Return the (x, y) coordinate for the center point of the cell that contains the specified text.  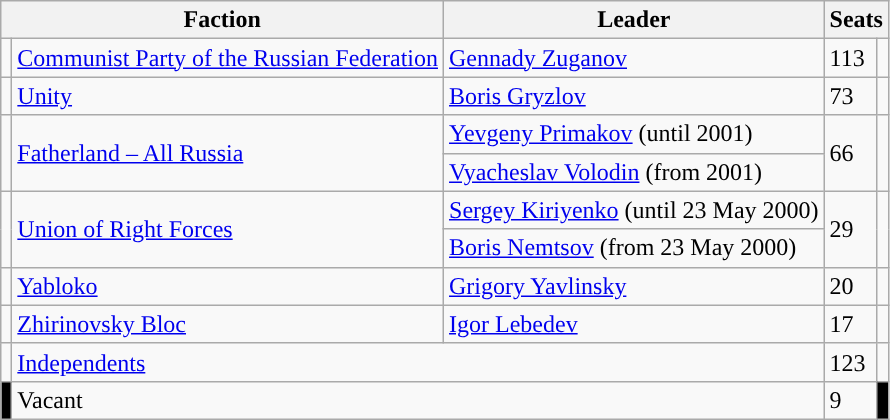
Fatherland – All Russia (228, 153)
Yevgeny Primakov (until 2001) (634, 134)
Gennady Zuganov (634, 58)
73 (850, 96)
Vyacheslav Volodin (from 2001) (634, 172)
Independents (418, 362)
123 (850, 362)
Boris Gryzlov (634, 96)
Igor Lebedev (634, 324)
Yabloko (228, 286)
113 (850, 58)
Zhirinovsky Bloc (228, 324)
Union of Right Forces (228, 229)
Vacant (418, 400)
9 (850, 400)
Communist Party of the Russian Federation (228, 58)
Sergey Kiriyenko (until 23 May 2000) (634, 210)
29 (850, 229)
Grigory Yavlinsky (634, 286)
17 (850, 324)
Boris Nemtsov (from 23 May 2000) (634, 248)
Unity (228, 96)
20 (850, 286)
66 (850, 153)
Leader (634, 20)
Faction (222, 20)
Seats (856, 20)
